Scan for the cell matching the given text and deliver its [x, y] coordinate at center. 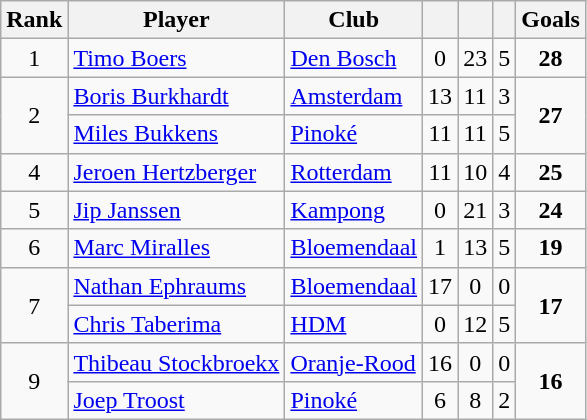
Miles Bukkens [176, 134]
Amsterdam [354, 96]
10 [476, 172]
21 [476, 210]
25 [551, 172]
Rotterdam [354, 172]
Nathan Ephraums [176, 286]
Boris Burkhardt [176, 96]
HDM [354, 324]
Chris Taberima [176, 324]
Jeroen Hertzberger [176, 172]
Marc Miralles [176, 248]
19 [551, 248]
7 [34, 305]
Kampong [354, 210]
Player [176, 20]
Oranje-Rood [354, 362]
24 [551, 210]
Goals [551, 20]
Den Bosch [354, 58]
Joep Troost [176, 400]
9 [34, 381]
23 [476, 58]
Timo Boers [176, 58]
Club [354, 20]
28 [551, 58]
Jip Janssen [176, 210]
8 [476, 400]
12 [476, 324]
27 [551, 115]
Thibeau Stockbroekx [176, 362]
Rank [34, 20]
